Pinpoint the cell where the given text exists, returning its [x, y] midpoint coordinate. 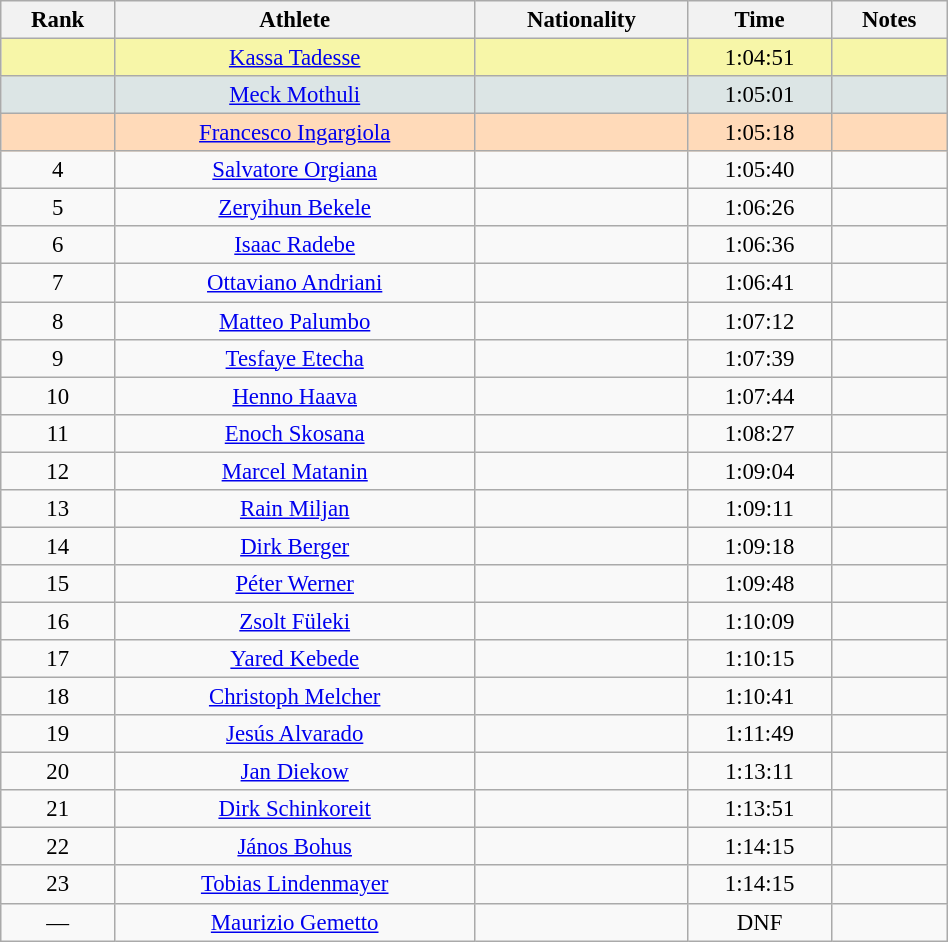
1:04:51 [760, 58]
1:10:15 [760, 659]
Maurizio Gemetto [295, 922]
1:09:04 [760, 471]
Meck Mothuli [295, 95]
23 [58, 885]
12 [58, 471]
Jesús Alvarado [295, 734]
1:06:41 [760, 283]
18 [58, 697]
Matteo Palumbo [295, 321]
Zsolt Füleki [295, 621]
1:13:11 [760, 772]
Dirk Berger [295, 546]
1:11:49 [760, 734]
Rank [58, 20]
Jan Diekow [295, 772]
8 [58, 321]
Enoch Skosana [295, 433]
János Bohus [295, 847]
Athlete [295, 20]
Tobias Lindenmayer [295, 885]
7 [58, 283]
1:06:36 [760, 245]
1:10:09 [760, 621]
DNF [760, 922]
Time [760, 20]
19 [58, 734]
Notes [889, 20]
5 [58, 208]
13 [58, 509]
14 [58, 546]
Nationality [582, 20]
17 [58, 659]
Tesfaye Etecha [295, 358]
1:06:26 [760, 208]
Marcel Matanin [295, 471]
1:05:18 [760, 133]
Yared Kebede [295, 659]
20 [58, 772]
1:13:51 [760, 809]
1:07:12 [760, 321]
1:05:01 [760, 95]
1:05:40 [760, 170]
Kassa Tadesse [295, 58]
Zeryihun Bekele [295, 208]
1:09:11 [760, 509]
— [58, 922]
21 [58, 809]
1:10:41 [760, 697]
4 [58, 170]
Francesco Ingargiola [295, 133]
6 [58, 245]
Henno Haava [295, 396]
Rain Miljan [295, 509]
15 [58, 584]
Ottaviano Andriani [295, 283]
Isaac Radebe [295, 245]
Salvatore Orgiana [295, 170]
1:07:44 [760, 396]
1:09:18 [760, 546]
Dirk Schinkoreit [295, 809]
Christoph Melcher [295, 697]
11 [58, 433]
1:08:27 [760, 433]
Péter Werner [295, 584]
22 [58, 847]
9 [58, 358]
16 [58, 621]
10 [58, 396]
1:09:48 [760, 584]
1:07:39 [760, 358]
